Return [x, y] of the center of cell containing provided text 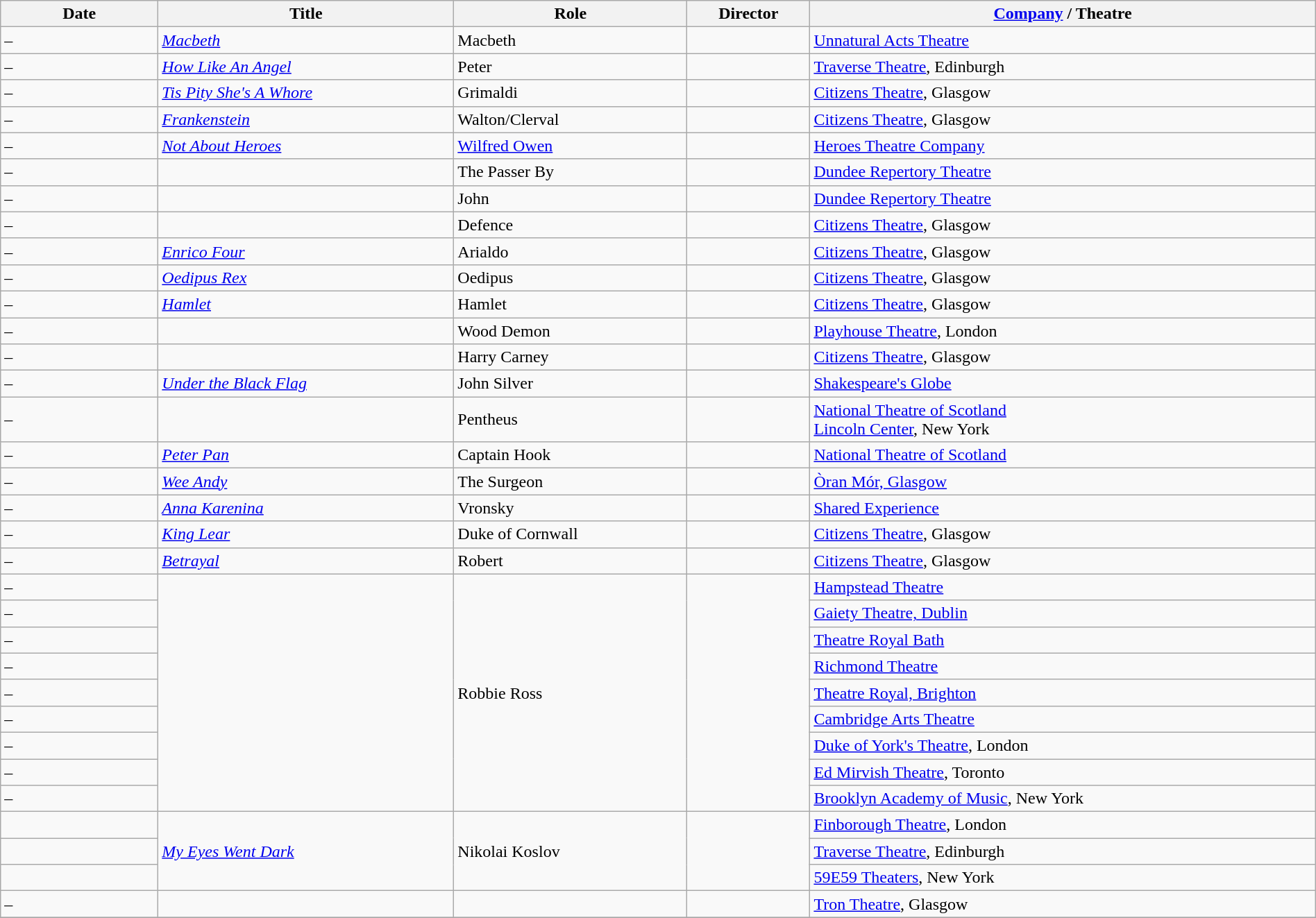
59E59 Theaters, New York [1063, 878]
Peter [571, 67]
Enrico Four [306, 251]
Cambridge Arts Theatre [1063, 719]
Theatre Royal, Brighton [1063, 692]
Ed Mirvish Theatre, Toronto [1063, 772]
Wilfred Owen [571, 146]
Playhouse Theatre, London [1063, 331]
Under the Black Flag [306, 384]
How Like An Angel [306, 67]
Not About Heroes [306, 146]
Gaiety Theatre, Dublin [1063, 613]
My Eyes Went Dark [306, 851]
Director [748, 14]
Hampstead Theatre [1063, 587]
King Lear [306, 534]
Theatre Royal Bath [1063, 640]
National Theatre of Scotland Lincoln Center, New York [1063, 419]
Walton/Clerval [571, 119]
Shakespeare's Globe [1063, 384]
John [571, 198]
Richmond Theatre [1063, 666]
Brooklyn Academy of Music, New York [1063, 799]
Betrayal [306, 561]
Shared Experience [1063, 508]
Oedipus Rex [306, 278]
John Silver [571, 384]
Pentheus [571, 419]
Date [79, 14]
Defence [571, 225]
Arialdo [571, 251]
National Theatre of Scotland [1063, 455]
Harry Carney [571, 357]
Heroes Theatre Company [1063, 146]
Wood Demon [571, 331]
Nikolai Koslov [571, 851]
Oedipus [571, 278]
Tron Theatre, Glasgow [1063, 904]
Captain Hook [571, 455]
Òran Mór, Glasgow [1063, 482]
Vronsky [571, 508]
Grimaldi [571, 93]
Tis Pity She's A Whore [306, 93]
The Passer By [571, 172]
Frankenstein [306, 119]
Anna Karenina [306, 508]
Finborough Theatre, London [1063, 825]
Robbie Ross [571, 692]
Peter Pan [306, 455]
Duke of Cornwall [571, 534]
Company / Theatre [1063, 14]
Robert [571, 561]
Title [306, 14]
The Surgeon [571, 482]
Wee Andy [306, 482]
Unnatural Acts Theatre [1063, 40]
Duke of York's Theatre, London [1063, 745]
Role [571, 14]
